Output the (X, Y) coordinate of the center of the cell containing the given text.  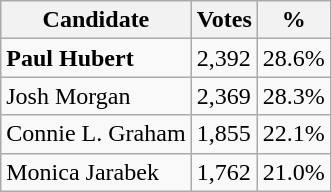
Paul Hubert (96, 58)
28.3% (294, 96)
21.0% (294, 172)
1,855 (224, 134)
2,369 (224, 96)
1,762 (224, 172)
Josh Morgan (96, 96)
22.1% (294, 134)
Connie L. Graham (96, 134)
% (294, 20)
Candidate (96, 20)
2,392 (224, 58)
Monica Jarabek (96, 172)
28.6% (294, 58)
Votes (224, 20)
